Return [X, Y] of the center of cell containing provided text 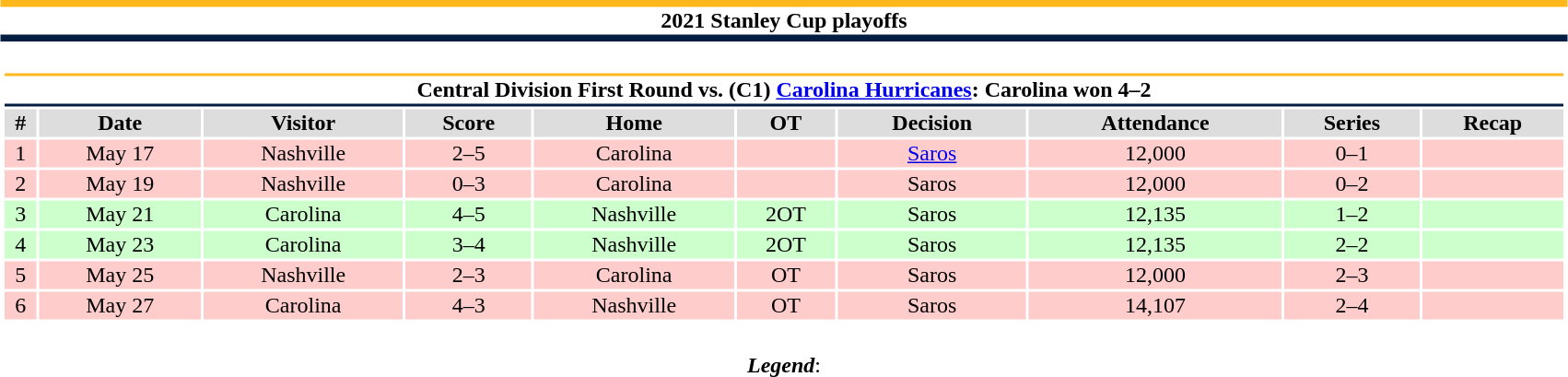
1–2 [1352, 215]
1 [20, 154]
0–3 [468, 183]
Date [120, 123]
Home [634, 123]
2–2 [1352, 244]
Score [468, 123]
Attendance [1155, 123]
0–2 [1352, 183]
4–3 [468, 305]
Central Division First Round vs. (C1) Carolina Hurricanes: Carolina won 4–2 [783, 90]
Recap [1492, 123]
Decision [932, 123]
0–1 [1352, 154]
May 27 [120, 305]
5 [20, 276]
May 19 [120, 183]
Series [1352, 123]
May 25 [120, 276]
2 [20, 183]
May 21 [120, 215]
2–4 [1352, 305]
# [20, 123]
3 [20, 215]
2021 Stanley Cup playoffs [784, 20]
4–5 [468, 215]
14,107 [1155, 305]
4 [20, 244]
6 [20, 305]
May 17 [120, 154]
May 23 [120, 244]
2–5 [468, 154]
Visitor [303, 123]
3–4 [468, 244]
